Provide the (X, Y) coordinate of the cell's center where the given text is located.  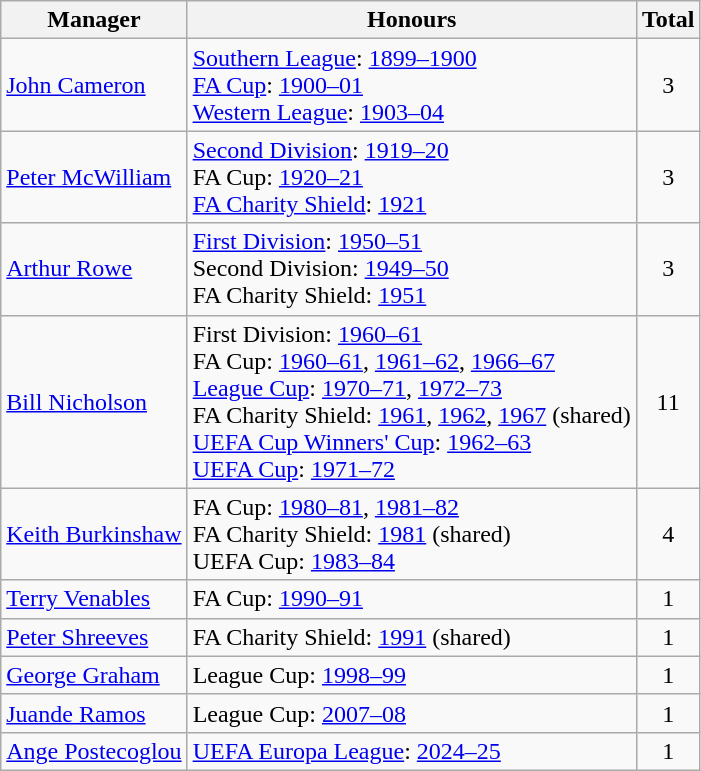
FA Cup: 1980–81, 1981–82FA Charity Shield: 1981 (shared)UEFA Cup: 1983–84 (412, 534)
Peter McWilliam (94, 177)
Ange Postecoglou (94, 751)
John Cameron (94, 85)
Peter Shreeves (94, 637)
Keith Burkinshaw (94, 534)
FA Cup: 1990–91 (412, 599)
League Cup: 2007–08 (412, 713)
Bill Nicholson (94, 402)
UEFA Europa League: 2024–25 (412, 751)
4 (668, 534)
11 (668, 402)
First Division: 1950–51Second Division: 1949–50FA Charity Shield: 1951 (412, 269)
Terry Venables (94, 599)
FA Charity Shield: 1991 (shared) (412, 637)
Honours (412, 20)
Second Division: 1919–20FA Cup: 1920–21FA Charity Shield: 1921 (412, 177)
Manager (94, 20)
Arthur Rowe (94, 269)
George Graham (94, 675)
Juande Ramos (94, 713)
League Cup: 1998–99 (412, 675)
Southern League: 1899–1900 FA Cup: 1900–01 Western League: 1903–04 (412, 85)
Total (668, 20)
